Scan for the cell matching the given text and deliver its [X, Y] coordinate at center. 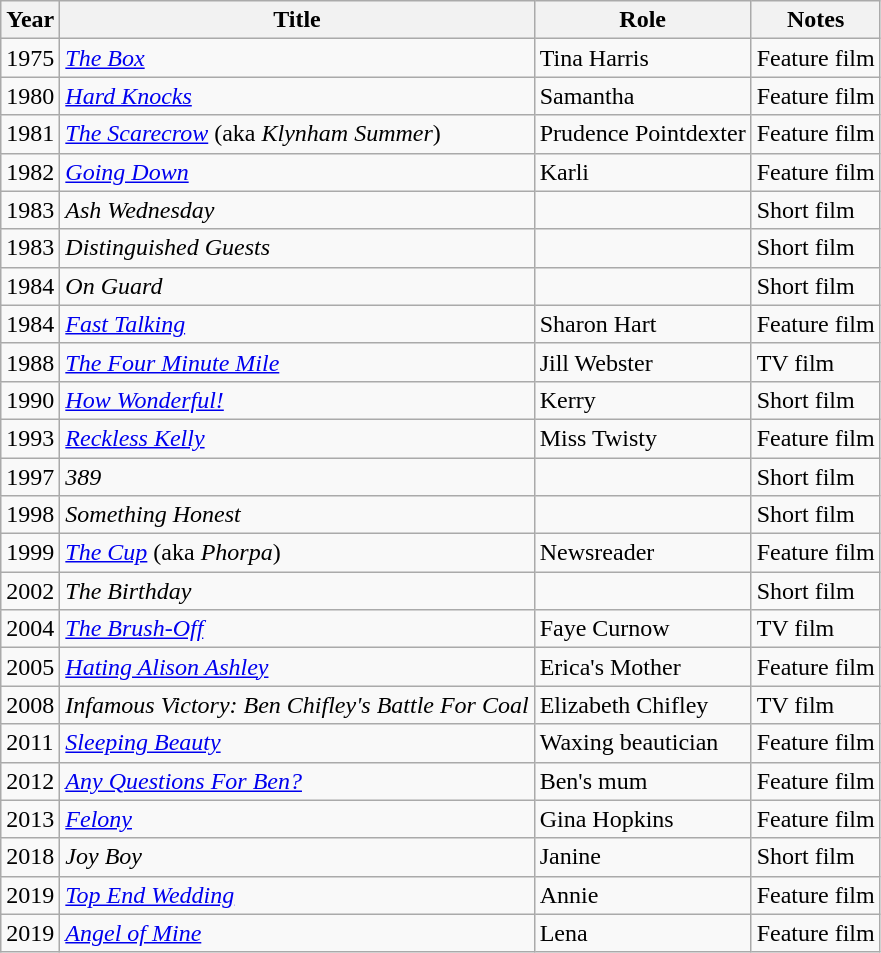
Sleeping Beauty [297, 743]
Felony [297, 819]
How Wonderful! [297, 400]
Miss Twisty [642, 438]
2008 [30, 705]
Prudence Pointdexter [642, 134]
The Four Minute Mile [297, 362]
Samantha [642, 96]
Angel of Mine [297, 933]
The Cup (aka Phorpa) [297, 553]
Reckless Kelly [297, 438]
1993 [30, 438]
Lena [642, 933]
2004 [30, 629]
The Scarecrow (aka Klynham Summer) [297, 134]
Ben's mum [642, 781]
Karli [642, 172]
Distinguished Guests [297, 248]
Notes [816, 20]
389 [297, 477]
The Box [297, 58]
Year [30, 20]
Erica's Mother [642, 667]
Sharon Hart [642, 324]
1975 [30, 58]
Ash Wednesday [297, 210]
1997 [30, 477]
1988 [30, 362]
2005 [30, 667]
2018 [30, 857]
Kerry [642, 400]
Going Down [297, 172]
2013 [30, 819]
Janine [642, 857]
2002 [30, 591]
Newsreader [642, 553]
Hard Knocks [297, 96]
1982 [30, 172]
Top End Wedding [297, 895]
Hating Alison Ashley [297, 667]
Title [297, 20]
Joy Boy [297, 857]
Tina Harris [642, 58]
1999 [30, 553]
Gina Hopkins [642, 819]
Something Honest [297, 515]
1980 [30, 96]
Role [642, 20]
On Guard [297, 286]
Fast Talking [297, 324]
The Brush-Off [297, 629]
Waxing beautician [642, 743]
Faye Curnow [642, 629]
Infamous Victory: Ben Chifley's Battle For Coal [297, 705]
1981 [30, 134]
Annie [642, 895]
Jill Webster [642, 362]
Elizabeth Chifley [642, 705]
2012 [30, 781]
Any Questions For Ben? [297, 781]
1998 [30, 515]
2011 [30, 743]
1990 [30, 400]
The Birthday [297, 591]
